Scan for the cell matching the given text and deliver its (X, Y) coordinate at center. 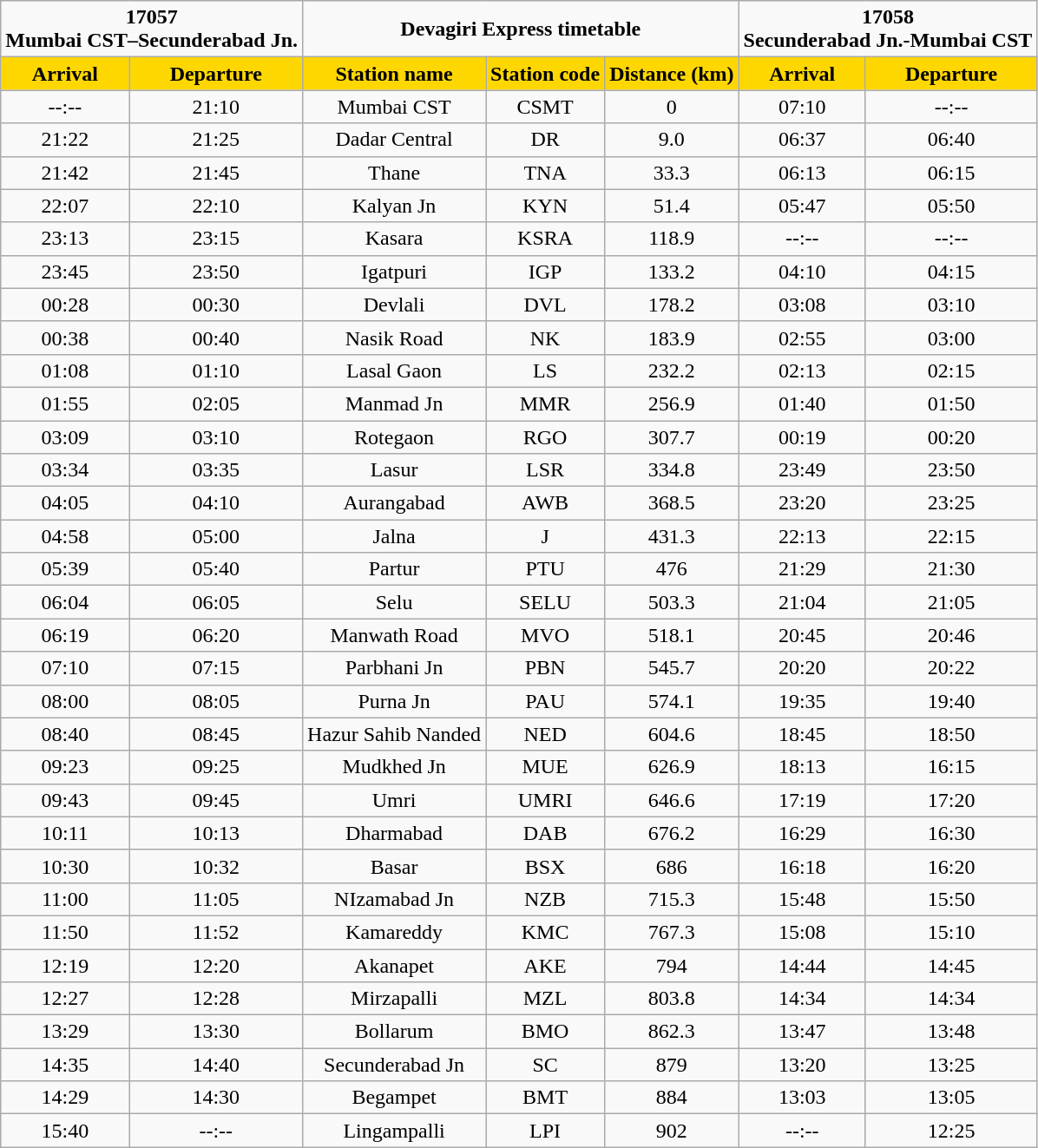
00:40 (216, 338)
Parbhani Jn (394, 668)
KMC (545, 932)
Begampet (394, 1098)
02:05 (216, 403)
183.9 (672, 338)
14:30 (216, 1098)
Thane (394, 173)
20:46 (951, 635)
00:19 (802, 436)
19:40 (951, 701)
902 (672, 1131)
NK (545, 338)
686 (672, 866)
13:03 (802, 1098)
Selu (394, 602)
21:42 (65, 173)
01:10 (216, 371)
21:30 (951, 569)
06:19 (65, 635)
16:20 (951, 866)
09:43 (65, 800)
21:25 (216, 140)
SC (545, 1065)
02:13 (802, 371)
Kasara (394, 239)
DAB (545, 833)
Mudkhed Jn (394, 767)
LS (545, 371)
431.3 (672, 536)
06:40 (951, 140)
BSX (545, 866)
14:45 (951, 966)
Mirzapalli (394, 999)
Hazur Sahib Nanded (394, 734)
18:50 (951, 734)
16:30 (951, 833)
Partur (394, 569)
10:11 (65, 833)
9.0 (672, 140)
23:25 (951, 503)
0 (672, 107)
23:20 (802, 503)
13:20 (802, 1065)
00:38 (65, 338)
22:10 (216, 206)
MUE (545, 767)
22:13 (802, 536)
AWB (545, 503)
22:07 (65, 206)
CSMT (545, 107)
20:20 (802, 668)
Dadar Central (394, 140)
IGP (545, 272)
Jalna (394, 536)
21:05 (951, 602)
14:29 (65, 1098)
04:58 (65, 536)
03:08 (802, 305)
13:05 (951, 1098)
07:15 (216, 668)
21:04 (802, 602)
MMR (545, 403)
16:18 (802, 866)
794 (672, 966)
03:09 (65, 436)
05:40 (216, 569)
AKE (545, 966)
13:25 (951, 1065)
03:35 (216, 470)
Distance (km) (672, 74)
03:00 (951, 338)
862.3 (672, 1032)
00:30 (216, 305)
22:15 (951, 536)
LPI (545, 1131)
05:00 (216, 536)
15:40 (65, 1131)
11:50 (65, 932)
Secunderabad Jn (394, 1065)
17058 Secunderabad Jn.-Mumbai CST (888, 30)
21:10 (216, 107)
01:40 (802, 403)
21:45 (216, 173)
10:30 (65, 866)
17057 Mumbai CST–Secunderabad Jn. (152, 30)
Devlali (394, 305)
133.2 (672, 272)
23:13 (65, 239)
Akanapet (394, 966)
MVO (545, 635)
Manmad Jn (394, 403)
01:08 (65, 371)
11:52 (216, 932)
16:15 (951, 767)
BMO (545, 1032)
Nasik Road (394, 338)
13:47 (802, 1032)
15:48 (802, 899)
01:50 (951, 403)
19:35 (802, 701)
803.8 (672, 999)
476 (672, 569)
BMT (545, 1098)
DVL (545, 305)
503.3 (672, 602)
118.9 (672, 239)
Umri (394, 800)
03:34 (65, 470)
10:13 (216, 833)
884 (672, 1098)
00:28 (65, 305)
Aurangabad (394, 503)
Devagiri Express timetable (521, 30)
08:05 (216, 701)
Basar (394, 866)
00:20 (951, 436)
11:00 (65, 899)
20:22 (951, 668)
17:19 (802, 800)
16:29 (802, 833)
23:45 (65, 272)
33.3 (672, 173)
15:10 (951, 932)
14:35 (65, 1065)
DR (545, 140)
12:27 (65, 999)
Kalyan Jn (394, 206)
Manwath Road (394, 635)
13:48 (951, 1032)
368.5 (672, 503)
Bollarum (394, 1032)
08:40 (65, 734)
676.2 (672, 833)
20:45 (802, 635)
Kamareddy (394, 932)
232.2 (672, 371)
13:30 (216, 1032)
17:20 (951, 800)
Dharmabad (394, 833)
10:32 (216, 866)
06:13 (802, 173)
Station code (545, 74)
NZB (545, 899)
J (545, 536)
09:25 (216, 767)
13:29 (65, 1032)
06:04 (65, 602)
21:22 (65, 140)
256.9 (672, 403)
KYN (545, 206)
518.1 (672, 635)
09:45 (216, 800)
51.4 (672, 206)
15:08 (802, 932)
307.7 (672, 436)
21:29 (802, 569)
08:45 (216, 734)
SELU (545, 602)
879 (672, 1065)
05:47 (802, 206)
604.6 (672, 734)
626.9 (672, 767)
NED (545, 734)
05:50 (951, 206)
04:15 (951, 272)
04:05 (65, 503)
02:55 (802, 338)
Purna Jn (394, 701)
12:20 (216, 966)
06:20 (216, 635)
PBN (545, 668)
646.6 (672, 800)
08:00 (65, 701)
06:37 (802, 140)
LSR (545, 470)
06:05 (216, 602)
23:49 (802, 470)
02:15 (951, 371)
Lingampalli (394, 1131)
PTU (545, 569)
RGO (545, 436)
PAU (545, 701)
12:25 (951, 1131)
178.2 (672, 305)
15:50 (951, 899)
18:13 (802, 767)
14:44 (802, 966)
545.7 (672, 668)
Rotegaon (394, 436)
TNA (545, 173)
Lasal Gaon (394, 371)
11:05 (216, 899)
12:28 (216, 999)
334.8 (672, 470)
NIzamabad Jn (394, 899)
UMRI (545, 800)
23:15 (216, 239)
06:15 (951, 173)
05:39 (65, 569)
767.3 (672, 932)
Mumbai CST (394, 107)
715.3 (672, 899)
18:45 (802, 734)
09:23 (65, 767)
14:40 (216, 1065)
01:55 (65, 403)
MZL (545, 999)
Lasur (394, 470)
574.1 (672, 701)
Igatpuri (394, 272)
12:19 (65, 966)
Station name (394, 74)
KSRA (545, 239)
